Return the (x, y) coordinate for the center point of the cell that contains the specified text.  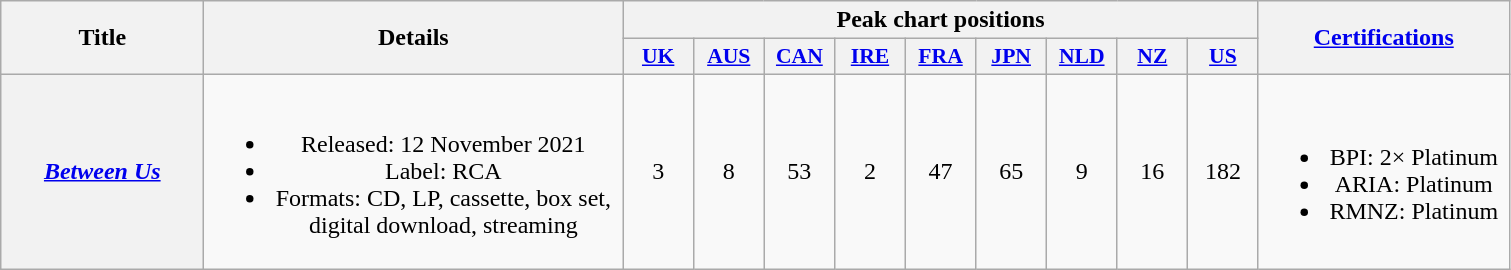
JPN (1012, 57)
8 (728, 171)
NLD (1082, 57)
65 (1012, 171)
Peak chart positions (940, 20)
Between Us (102, 171)
9 (1082, 171)
UK (658, 57)
47 (940, 171)
US (1224, 57)
CAN (800, 57)
53 (800, 171)
16 (1152, 171)
Certifications (1384, 38)
182 (1224, 171)
2 (870, 171)
Details (414, 38)
FRA (940, 57)
AUS (728, 57)
IRE (870, 57)
NZ (1152, 57)
3 (658, 171)
Released: 12 November 2021Label: RCAFormats: CD, LP, cassette, box set, digital download, streaming (414, 171)
BPI: 2× PlatinumARIA: PlatinumRMNZ: Platinum (1384, 171)
Title (102, 38)
